Output the (x, y) coordinate of the center of the cell containing the given text.  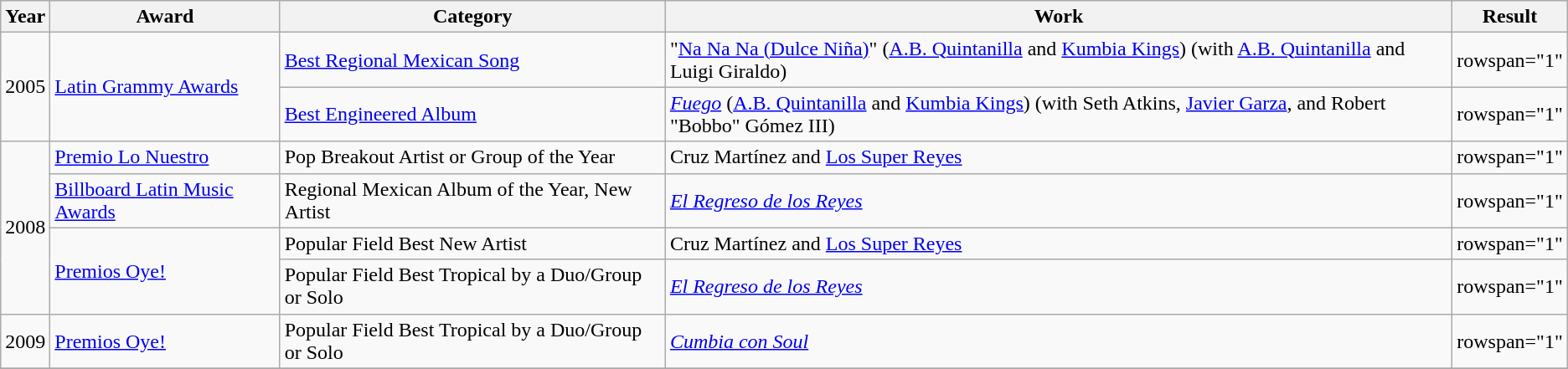
Latin Grammy Awards (165, 87)
Fuego (A.B. Quintanilla and Kumbia Kings) (with Seth Atkins, Javier Garza, and Robert "Bobbo" Gómez III) (1059, 114)
2008 (25, 228)
"Na Na Na (Dulce Niña)" (A.B. Quintanilla and Kumbia Kings) (with A.B. Quintanilla and Luigi Giraldo) (1059, 60)
Cumbia con Soul (1059, 341)
2005 (25, 87)
Popular Field Best New Artist (472, 243)
Category (472, 17)
Premio Lo Nuestro (165, 157)
Billboard Latin Music Awards (165, 201)
2009 (25, 341)
Year (25, 17)
Best Regional Mexican Song (472, 60)
Work (1059, 17)
Award (165, 17)
Result (1510, 17)
Pop Breakout Artist or Group of the Year (472, 157)
Regional Mexican Album of the Year, New Artist (472, 201)
Best Engineered Album (472, 114)
